Determine the (x, y) coordinate at the center of the cell enclosing the given text.  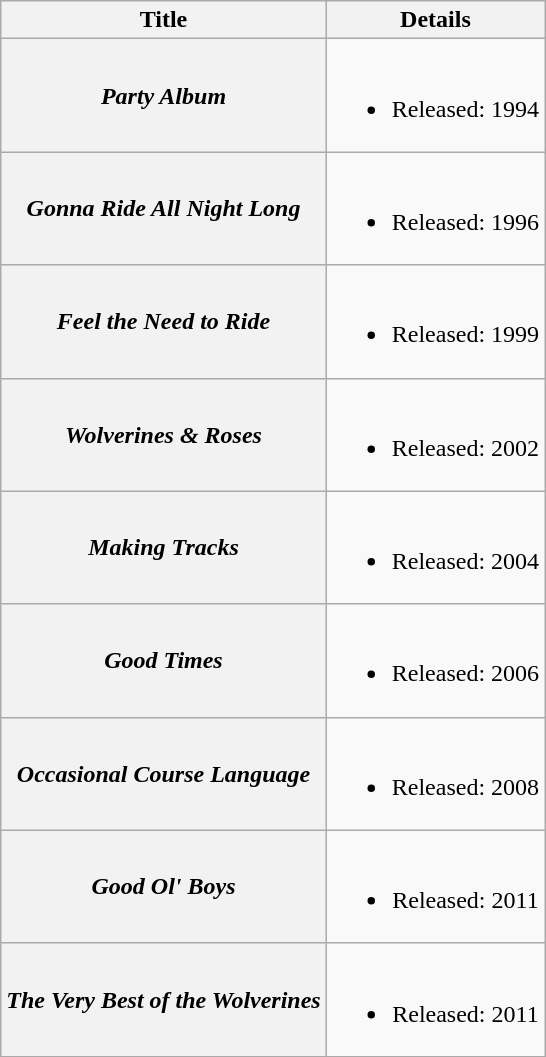
Released: 2008 (435, 774)
Gonna Ride All Night Long (164, 208)
Released: 1999 (435, 322)
Released: 1994 (435, 96)
Good Ol' Boys (164, 886)
Good Times (164, 660)
Released: 1996 (435, 208)
Party Album (164, 96)
Title (164, 20)
Details (435, 20)
Released: 2006 (435, 660)
Released: 2002 (435, 434)
Feel the Need to Ride (164, 322)
Making Tracks (164, 548)
The Very Best of the Wolverines (164, 1000)
Wolverines & Roses (164, 434)
Occasional Course Language (164, 774)
Released: 2004 (435, 548)
